Find where the given text appears and provide that cell's center as [X, Y] coordinate. 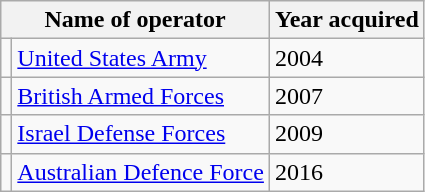
British Armed Forces [141, 96]
Israel Defense Forces [141, 134]
United States Army [141, 58]
Name of operator [136, 20]
Year acquired [346, 20]
2004 [346, 58]
Australian Defence Force [141, 172]
2007 [346, 96]
2009 [346, 134]
2016 [346, 172]
